Provide the [x, y] coordinate of the cell's center where the given text is located.  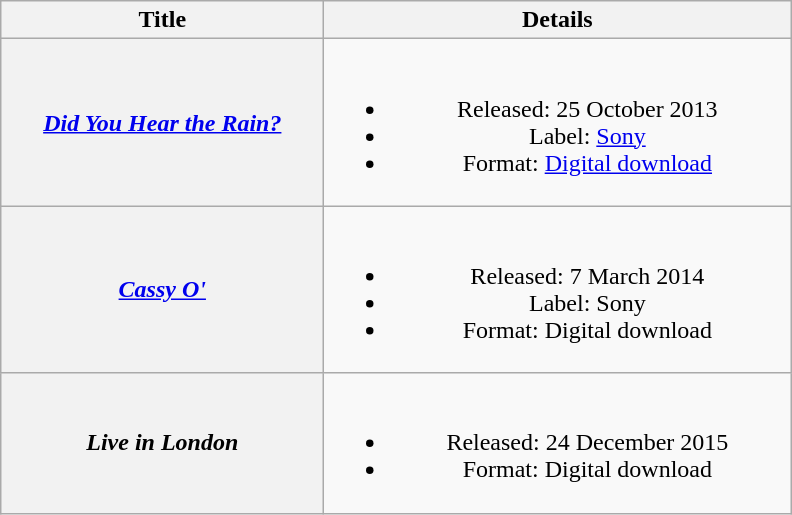
Did You Hear the Rain? [162, 122]
Released: 7 March 2014Label: SonyFormat: Digital download [558, 290]
Released: 25 October 2013Label: SonyFormat: Digital download [558, 122]
Released: 24 December 2015Format: Digital download [558, 443]
Live in London [162, 443]
Title [162, 20]
Details [558, 20]
Cassy O' [162, 290]
